Identify which cell holds the provided text, then report its [x, y] central coordinate. 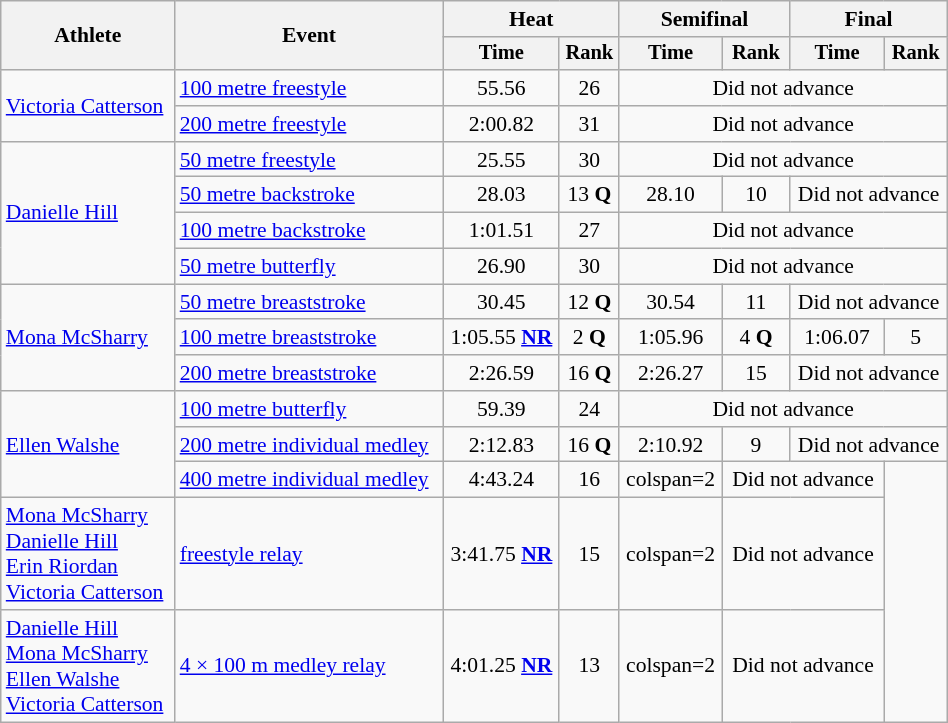
11 [756, 302]
200 metre freestyle [310, 124]
Mona McSharry Danielle Hill Erin Riordan Victoria Catterson [88, 554]
2:26.27 [670, 373]
12 Q [589, 302]
2 Q [589, 338]
31 [589, 124]
Mona McSharry [88, 338]
9 [756, 445]
13 Q [589, 195]
25.55 [501, 160]
100 metre freestyle [310, 88]
1:05.96 [670, 338]
100 metre butterfly [310, 409]
26.90 [501, 267]
50 metre backstroke [310, 195]
2:00.82 [501, 124]
400 metre individual medley [310, 480]
4:43.24 [501, 480]
Event [310, 36]
2:26.59 [501, 373]
Ellen Walshe [88, 444]
Final [868, 19]
Danielle Hill Mona McSharryEllen WalsheVictoria Catterson [88, 666]
3:41.75 NR [501, 554]
Danielle Hill [88, 213]
Semifinal [704, 19]
50 metre butterfly [310, 267]
Athlete [88, 36]
Heat [531, 19]
2:12.83 [501, 445]
55.56 [501, 88]
4:01.25 NR [501, 666]
28.03 [501, 195]
2:10.92 [670, 445]
27 [589, 231]
24 [589, 409]
59.39 [501, 409]
1:06.07 [837, 338]
200 metre individual medley [310, 445]
30.45 [501, 302]
100 metre backstroke [310, 231]
10 [756, 195]
30.54 [670, 302]
4 Q [756, 338]
28.10 [670, 195]
1:05.55 NR [501, 338]
26 [589, 88]
50 metre breaststroke [310, 302]
freestyle relay [310, 554]
16 [589, 480]
Victoria Catterson [88, 106]
100 metre breaststroke [310, 338]
200 metre breaststroke [310, 373]
4 × 100 m medley relay [310, 666]
1:01.51 [501, 231]
50 metre freestyle [310, 160]
13 [589, 666]
5 [916, 338]
